From the cell containing the given text, extract its center point as [X, Y] coordinate. 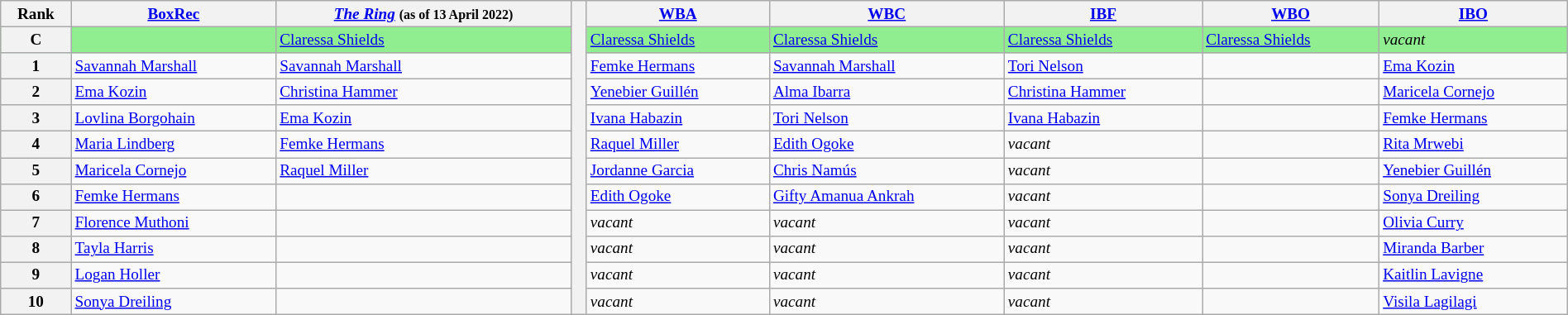
Alma Ibarra [887, 92]
Tayla Harris [174, 249]
WBC [887, 14]
Lovlina Borgohain [174, 118]
C [36, 40]
BoxRec [174, 14]
8 [36, 249]
WBO [1291, 14]
Visila Lagilagi [1474, 302]
Maria Lindberg [174, 145]
2 [36, 92]
7 [36, 223]
9 [36, 275]
10 [36, 302]
Olivia Curry [1474, 223]
Florence Muthoni [174, 223]
3 [36, 118]
Chris Namús [887, 170]
Miranda Barber [1474, 249]
Logan Holler [174, 275]
5 [36, 170]
Kaitlin Lavigne [1474, 275]
IBO [1474, 14]
4 [36, 145]
6 [36, 197]
WBA [678, 14]
Jordanne Garcia [678, 170]
The Ring (as of 13 April 2022) [423, 14]
Rita Mrwebi [1474, 145]
1 [36, 66]
Gifty Amanua Ankrah [887, 197]
Rank [36, 14]
IBF [1103, 14]
